Search for the cell housing the specified text and yield its (x, y) center coordinate. 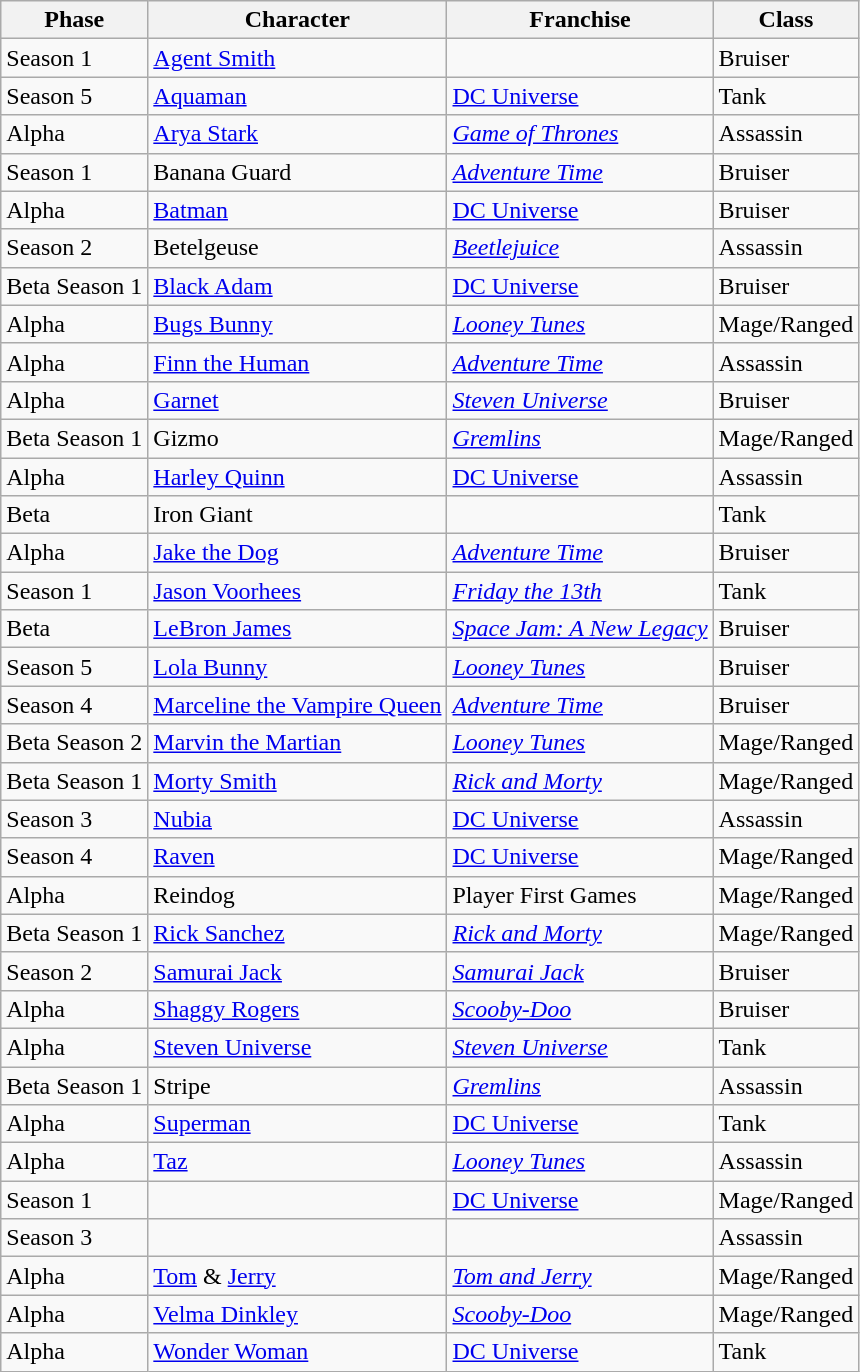
Stripe (298, 1085)
Game of Thrones (580, 134)
Space Jam: A New Legacy (580, 629)
Batman (298, 210)
Black Adam (298, 286)
Class (786, 20)
LeBron James (298, 629)
Wonder Woman (298, 1352)
Iron Giant (298, 515)
Marceline the Vampire Queen (298, 705)
Character (298, 20)
Player First Games (580, 895)
Marvin the Martian (298, 743)
Garnet (298, 400)
Banana Guard (298, 172)
Phase (74, 20)
Finn the Human (298, 362)
Nubia (298, 819)
Agent Smith (298, 58)
Reindog (298, 895)
Velma Dinkley (298, 1314)
Tom & Jerry (298, 1276)
Shaggy Rogers (298, 1009)
Rick Sanchez (298, 933)
Tom and Jerry (580, 1276)
Morty Smith (298, 781)
Taz (298, 1162)
Jason Voorhees (298, 591)
Lola Bunny (298, 667)
Raven (298, 857)
Arya Stark (298, 134)
Beetlejuice (580, 248)
Franchise (580, 20)
Betelgeuse (298, 248)
Superman (298, 1124)
Friday the 13th (580, 591)
Gizmo (298, 438)
Jake the Dog (298, 553)
Aquaman (298, 96)
Bugs Bunny (298, 324)
Beta Season 2 (74, 743)
Harley Quinn (298, 477)
